Provide the (x, y) coordinate of the cell's center where the given text is located.  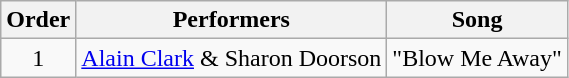
Performers (232, 20)
Song (477, 20)
Order (38, 20)
Alain Clark & Sharon Doorson (232, 58)
"Blow Me Away" (477, 58)
1 (38, 58)
